Locate the cell with the specified text and output its (x, y) center coordinate. 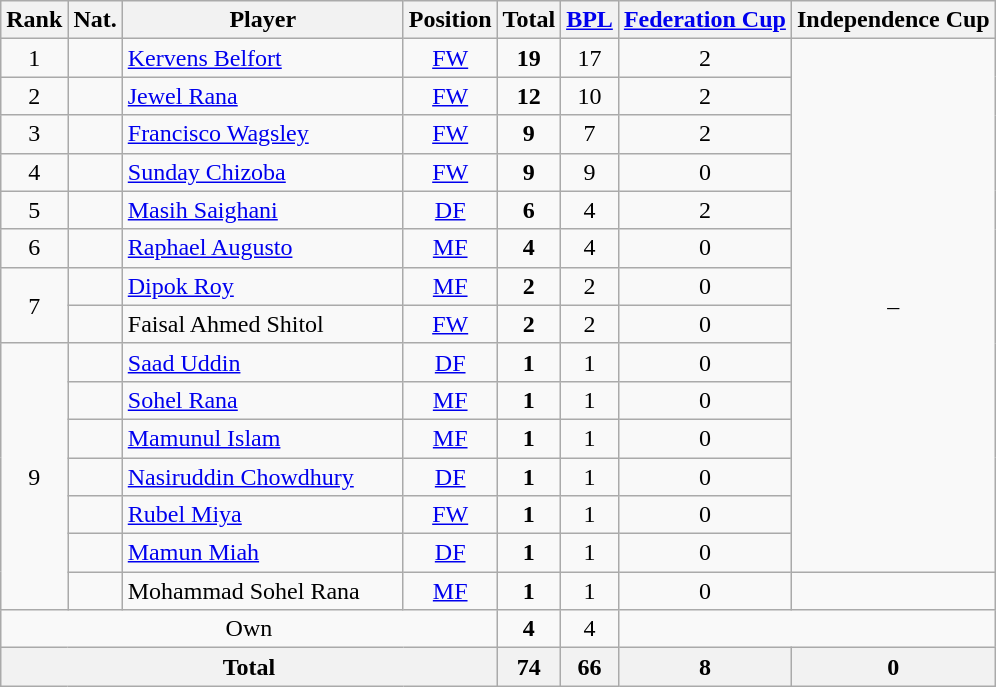
66 (590, 667)
Kervens Belfort (262, 58)
Mohammad Sohel Rana (262, 591)
17 (590, 58)
Independence Cup (893, 20)
Position (450, 20)
Mamun Miah (262, 553)
19 (529, 58)
Rubel Miya (262, 515)
Sohel Rana (262, 400)
Sunday Chizoba (262, 172)
Jewel Rana (262, 96)
Francisco Wagsley (262, 134)
Player (262, 20)
BPL (590, 20)
12 (529, 96)
5 (34, 210)
Faisal Ahmed Shitol (262, 324)
Nat. (95, 20)
8 (704, 667)
74 (529, 667)
– (893, 306)
Dipok Roy (262, 286)
Masih Saighani (262, 210)
Raphael Augusto (262, 248)
10 (590, 96)
Federation Cup (704, 20)
Mamunul Islam (262, 438)
Saad Uddin (262, 362)
Rank (34, 20)
Nasiruddin Chowdhury (262, 477)
Own (249, 629)
3 (34, 134)
